Detect which cell encompasses the target text, then output its (x, y) center coordinate. 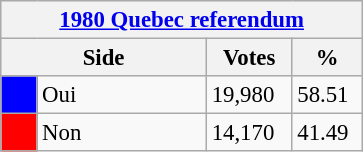
% (328, 58)
Side (104, 58)
Non (122, 133)
19,980 (249, 95)
Votes (249, 58)
41.49 (328, 133)
1980 Quebec referendum (182, 20)
58.51 (328, 95)
14,170 (249, 133)
Oui (122, 95)
